For the text-containing cell, return its midpoint in (x, y) coordinate format. 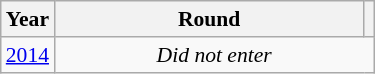
Round (209, 19)
2014 (28, 55)
Did not enter (214, 55)
Year (28, 19)
